Search for the cell housing the specified text and yield its [X, Y] center coordinate. 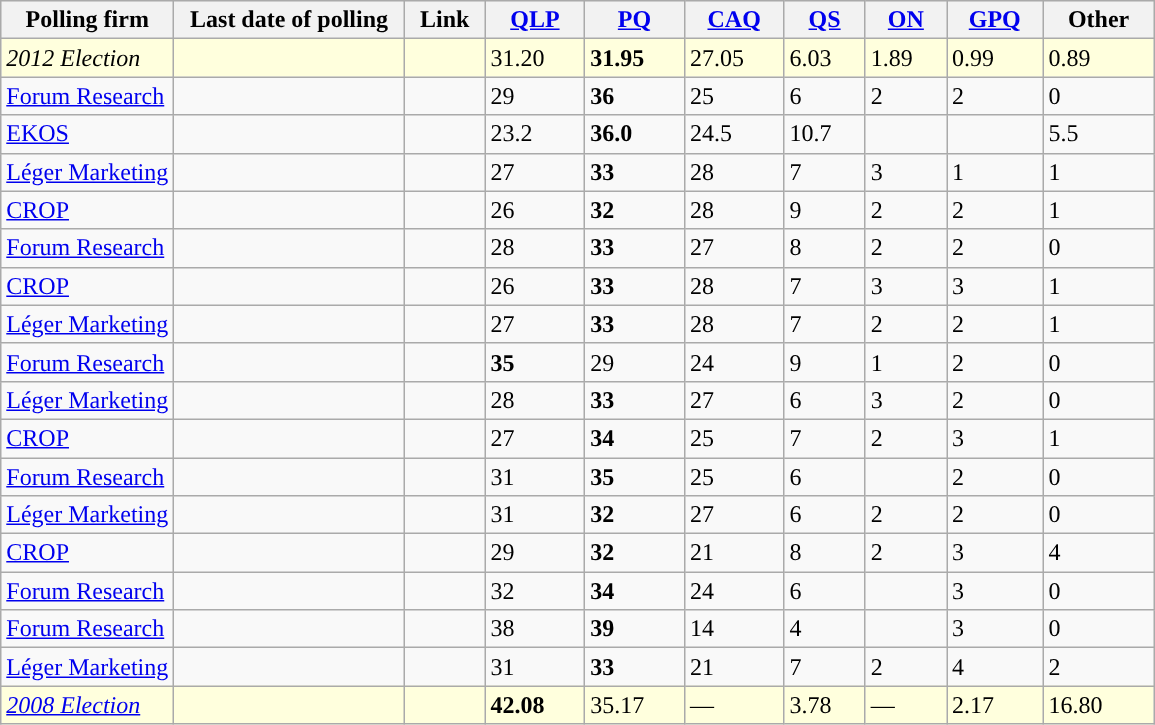
36 [635, 96]
10.7 [824, 134]
5.5 [1098, 134]
35.17 [635, 705]
Link [444, 20]
39 [635, 629]
24.5 [734, 134]
0.89 [1098, 58]
1.89 [906, 58]
EKOS [88, 134]
0.99 [994, 58]
2.17 [994, 705]
2012 Election [88, 58]
PQ [635, 20]
6.03 [824, 58]
GPQ [994, 20]
2008 Election [88, 705]
42.08 [535, 705]
31.20 [535, 58]
Last date of polling [290, 20]
27.05 [734, 58]
QS [824, 20]
CAQ [734, 20]
16.80 [1098, 705]
Other [1098, 20]
ON [906, 20]
Polling firm [88, 20]
38 [535, 629]
36.0 [635, 134]
3.78 [824, 705]
31.95 [635, 58]
QLP [535, 20]
23.2 [535, 134]
14 [734, 629]
